Scan for the cell matching the given text and deliver its [x, y] coordinate at center. 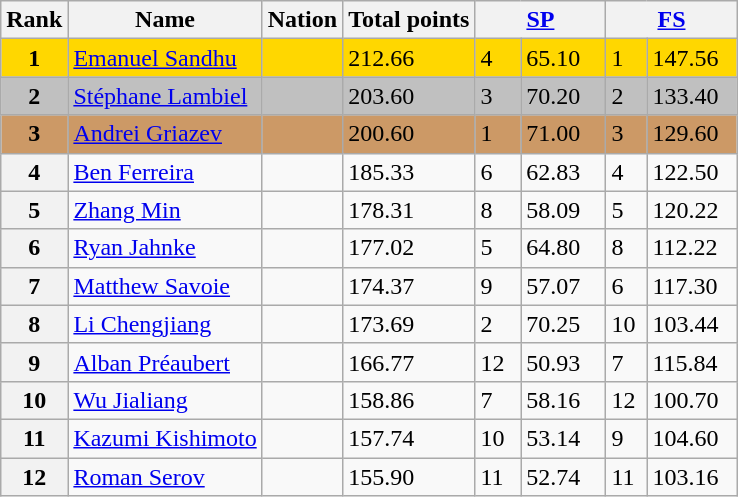
FS [672, 20]
Zhang Min [165, 210]
104.60 [692, 438]
Stéphane Lambiel [165, 96]
52.74 [564, 477]
Nation [302, 20]
200.60 [409, 134]
103.16 [692, 477]
212.66 [409, 58]
115.84 [692, 362]
57.07 [564, 286]
62.83 [564, 172]
155.90 [409, 477]
122.50 [692, 172]
Ryan Jahnke [165, 248]
Andrei Griazev [165, 134]
Li Chengjiang [165, 324]
185.33 [409, 172]
58.16 [564, 400]
157.74 [409, 438]
70.25 [564, 324]
64.80 [564, 248]
112.22 [692, 248]
Wu Jialiang [165, 400]
Matthew Savoie [165, 286]
70.20 [564, 96]
177.02 [409, 248]
147.56 [692, 58]
Kazumi Kishimoto [165, 438]
120.22 [692, 210]
Alban Préaubert [165, 362]
100.70 [692, 400]
178.31 [409, 210]
173.69 [409, 324]
117.30 [692, 286]
203.60 [409, 96]
Emanuel Sandhu [165, 58]
103.44 [692, 324]
133.40 [692, 96]
65.10 [564, 58]
166.77 [409, 362]
Rank [34, 20]
53.14 [564, 438]
50.93 [564, 362]
Ben Ferreira [165, 172]
58.09 [564, 210]
Name [165, 20]
Roman Serov [165, 477]
158.86 [409, 400]
Total points [409, 20]
71.00 [564, 134]
129.60 [692, 134]
SP [540, 20]
174.37 [409, 286]
